Detect which cell encompasses the target text, then output its (x, y) center coordinate. 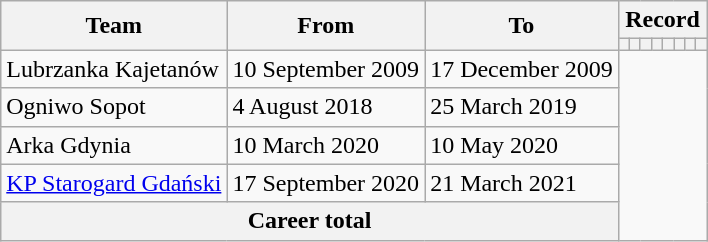
10 May 2020 (522, 145)
25 March 2019 (522, 107)
10 March 2020 (326, 145)
KP Starogard Gdański (114, 183)
Ogniwo Sopot (114, 107)
17 September 2020 (326, 183)
17 December 2009 (522, 69)
Record (662, 20)
To (522, 26)
10 September 2009 (326, 69)
Lubrzanka Kajetanów (114, 69)
21 March 2021 (522, 183)
Team (114, 26)
Arka Gdynia (114, 145)
4 August 2018 (326, 107)
Career total (310, 221)
From (326, 26)
